Return [x, y] of the center of cell containing provided text 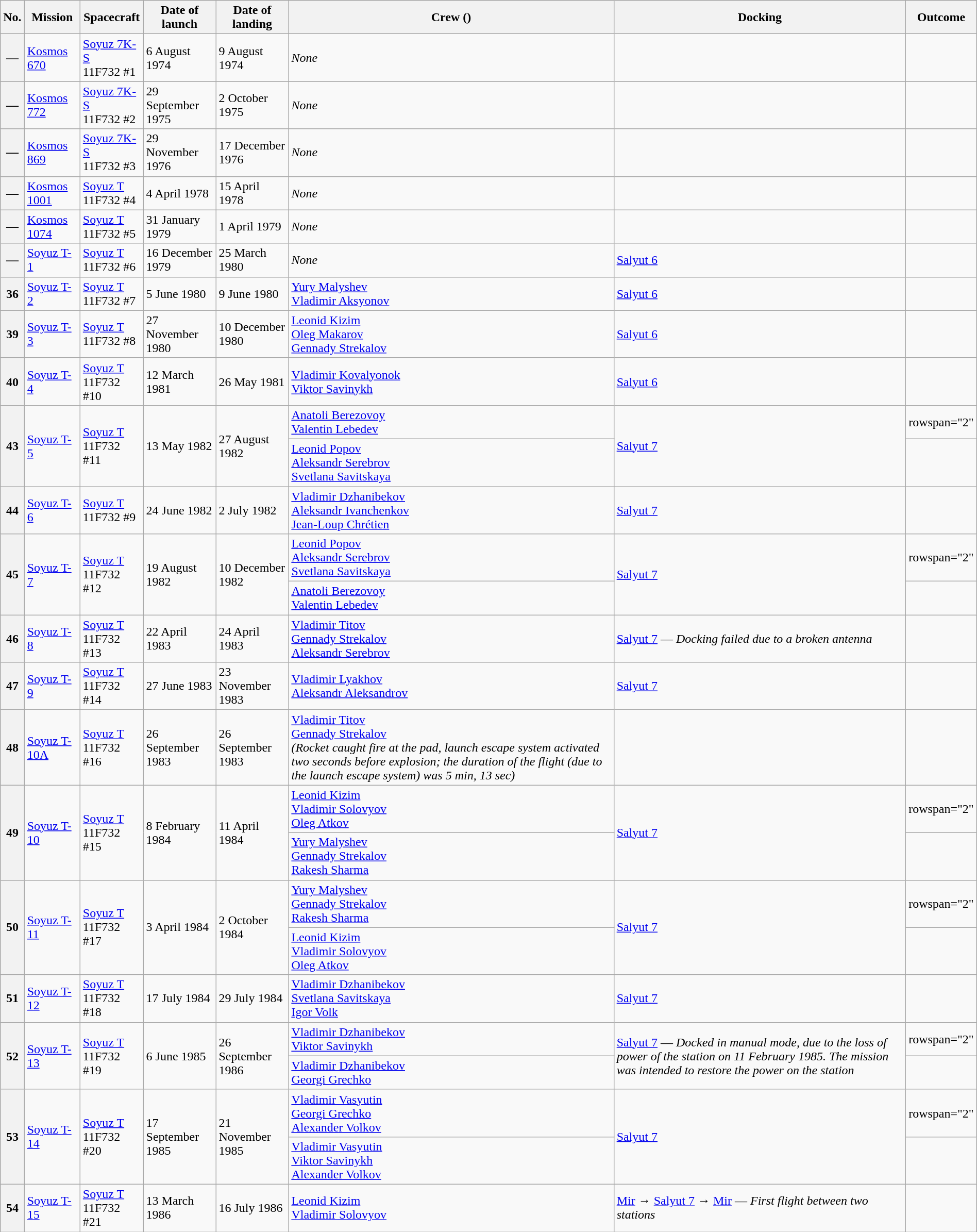
Soyuz T-13 [52, 1056]
24 April 1983 [252, 639]
29 November 1976 [179, 153]
8 February 1984 [179, 833]
26 May 1981 [252, 381]
Yury Malyshev Vladimir Aksyonov [451, 294]
Soyuz T11F732 #11 [111, 445]
Soyuz T11F732 #20 [111, 1137]
Mir → Salyut 7 → Mir — First flight between two stations [760, 1208]
Vladimir Dzhanibekov Georgi Grechko [451, 1072]
Soyuz T-11 [52, 927]
25 March 1980 [252, 260]
10 December 1982 [252, 574]
17 July 1984 [179, 998]
2 July 1982 [252, 510]
Docking [760, 18]
Soyuz T-3 [52, 334]
26 September 1986 [252, 1056]
15 April 1978 [252, 193]
2 October 1975 [252, 105]
Soyuz T-9 [52, 686]
Date of landing [252, 18]
9 August 1974 [252, 58]
21 November 1985 [252, 1137]
Vladimir Dzhanibekov Viktor Savinykh [451, 1039]
1 April 1979 [252, 227]
49 [12, 833]
27 June 1983 [179, 686]
Vladimir Titov Gennady Strekalov Aleksandr Serebrov [451, 639]
Soyuz T-7 [52, 574]
51 [12, 998]
50 [12, 927]
47 [12, 686]
Vladimir Vasyutin Georgi Grechko Alexander Volkov [451, 1113]
Soyuz T-6 [52, 510]
22 April 1983 [179, 639]
Soyuz T11F732 #12 [111, 574]
Kosmos 1074 [52, 227]
17 September 1985 [179, 1137]
29 September 1975 [179, 105]
Soyuz T11F732 #17 [111, 927]
Leonid Kizim Oleg Makarov Gennady Strekalov [451, 334]
44 [12, 510]
Outcome [941, 18]
13 March 1986 [179, 1208]
Soyuz T11F732 #21 [111, 1208]
Soyuz T11F732 #7 [111, 294]
Vladimir Dzhanibekov Aleksandr Ivanchenkov Jean-Loup Chrétien [451, 510]
24 June 1982 [179, 510]
53 [12, 1137]
4 April 1978 [179, 193]
Soyuz T-8 [52, 639]
27 November 1980 [179, 334]
16 July 1986 [252, 1208]
Spacecraft [111, 18]
Soyuz T11F732 #19 [111, 1056]
Soyuz T11F732 #16 [111, 747]
Soyuz T11F732 #15 [111, 833]
Soyuz T11F732 #4 [111, 193]
17 December 1976 [252, 153]
2 October 1984 [252, 927]
48 [12, 747]
5 June 1980 [179, 294]
Date of launch [179, 18]
Soyuz T11F732 #18 [111, 998]
Vladimir Kovalyonok Viktor Savinykh [451, 381]
27 August 1982 [252, 445]
Salyut 7 — Docking failed due to a broken antenna [760, 639]
46 [12, 639]
54 [12, 1208]
43 [12, 445]
Soyuz T-12 [52, 998]
Kosmos 869 [52, 153]
10 December 1980 [252, 334]
3 April 1984 [179, 927]
Kosmos 772 [52, 105]
Vladimir Vasyutin Viktor Savinykh Alexander Volkov [451, 1160]
Soyuz T11F732 #9 [111, 510]
Kosmos 670 [52, 58]
16 December 1979 [179, 260]
Soyuz T-1 [52, 260]
Leonid Kizim Vladimir Solovyov [451, 1208]
Vladimir Lyakhov Aleksandr Aleksandrov [451, 686]
Soyuz T-15 [52, 1208]
Mission [52, 18]
Soyuz T-14 [52, 1137]
Soyuz T-4 [52, 381]
Soyuz T-5 [52, 445]
Soyuz T11F732 #10 [111, 381]
6 June 1985 [179, 1056]
52 [12, 1056]
6 August 1974 [179, 58]
Soyuz T11F732 #13 [111, 639]
19 August 1982 [179, 574]
Crew () [451, 18]
Soyuz T11F732 #8 [111, 334]
Soyuz 7K-S11F732 #3 [111, 153]
29 July 1984 [252, 998]
Soyuz T11F732 #14 [111, 686]
23 November 1983 [252, 686]
Soyuz T-10 [52, 833]
31 January 1979 [179, 227]
Soyuz T-10A [52, 747]
12 March 1981 [179, 381]
Kosmos 1001 [52, 193]
9 June 1980 [252, 294]
No. [12, 18]
Vladimir Dzhanibekov Svetlana Savitskaya Igor Volk [451, 998]
Soyuz T-2 [52, 294]
13 May 1982 [179, 445]
Soyuz T11F732 #6 [111, 260]
39 [12, 334]
Soyuz 7K-S11F732 #2 [111, 105]
40 [12, 381]
11 April 1984 [252, 833]
Soyuz T11F732 #5 [111, 227]
Soyuz 7K-S11F732 #1 [111, 58]
45 [12, 574]
36 [12, 294]
